Extract the (X, Y) coordinate from the center of the cell holding the provided text.  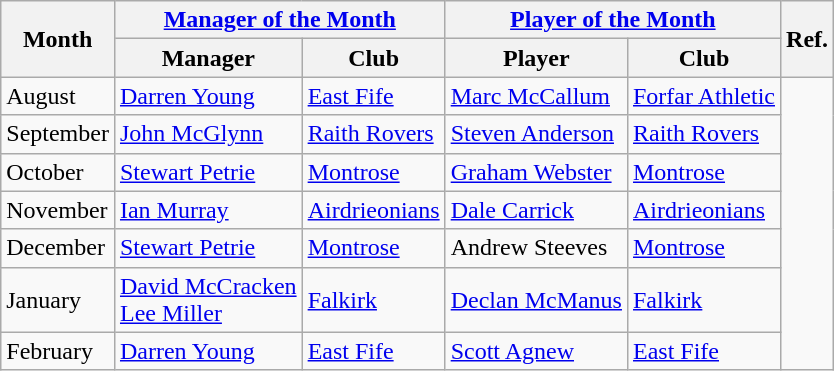
Month (58, 39)
Player of the Month (612, 20)
Dale Carrick (536, 210)
Marc McCallum (536, 96)
Andrew Steeves (536, 248)
Scott Agnew (536, 351)
December (58, 248)
Forfar Athletic (704, 96)
September (58, 134)
February (58, 351)
January (58, 300)
August (58, 96)
Declan McManus (536, 300)
Player (536, 58)
John McGlynn (208, 134)
Ref. (808, 39)
Manager of the Month (280, 20)
October (58, 172)
November (58, 210)
Ian Murray (208, 210)
Steven Anderson (536, 134)
Manager (208, 58)
David McCracken Lee Miller (208, 300)
Graham Webster (536, 172)
